Return the (x, y) coordinate for the center point of the cell that contains the specified text.  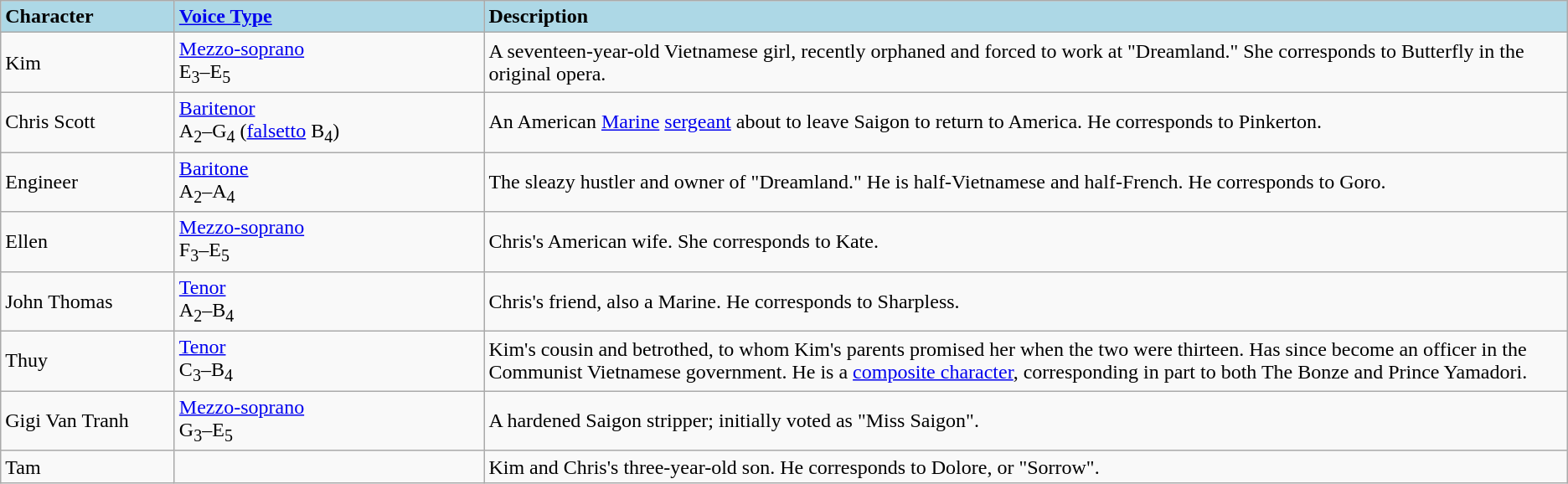
Gigi Van Tranh (88, 420)
Kim and Chris's three-year-old son. He corresponds to Dolore, or "Sorrow". (1025, 466)
Mezzo-sopranoF3–E5 (329, 241)
Chris's American wife. She corresponds to Kate. (1025, 241)
The sleazy hustler and owner of "Dreamland." He is half-Vietnamese and half-French. He corresponds to Goro. (1025, 183)
Engineer (88, 183)
Kim (88, 62)
Chris's friend, also a Marine. He corresponds to Sharpless. (1025, 301)
TenorC3–B4 (329, 362)
BaritenorA2–G4 (falsetto B4) (329, 122)
Tam (88, 466)
TenorA2–B4 (329, 301)
Description (1025, 17)
Voice Type (329, 17)
Mezzo-sopranoG3–E5 (329, 420)
Thuy (88, 362)
Ellen (88, 241)
Mezzo-sopranoE3–E5 (329, 62)
BaritoneA2–A4 (329, 183)
A hardened Saigon stripper; initially voted as "Miss Saigon". (1025, 420)
Character (88, 17)
An American Marine sergeant about to leave Saigon to return to America. He corresponds to Pinkerton. (1025, 122)
John Thomas (88, 301)
A seventeen-year-old Vietnamese girl, recently orphaned and forced to work at "Dreamland." She corresponds to Butterfly in the original opera. (1025, 62)
Chris Scott (88, 122)
